Pinpoint the cell where the given text exists, returning its [X, Y] midpoint coordinate. 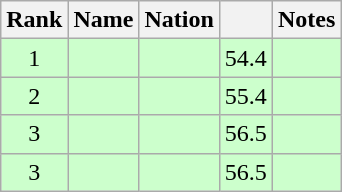
2 [34, 96]
Name [104, 20]
Nation [179, 20]
55.4 [246, 96]
1 [34, 58]
54.4 [246, 58]
Rank [34, 20]
Notes [306, 20]
